Provide the (X, Y) coordinate of the cell's center where the given text is located.  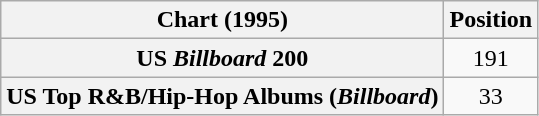
Position (491, 20)
US Top R&B/Hip-Hop Albums (Billboard) (222, 96)
33 (491, 96)
Chart (1995) (222, 20)
US Billboard 200 (222, 58)
191 (491, 58)
